Capture the cell that displays the provided text and extract its (X, Y) central coordinate. 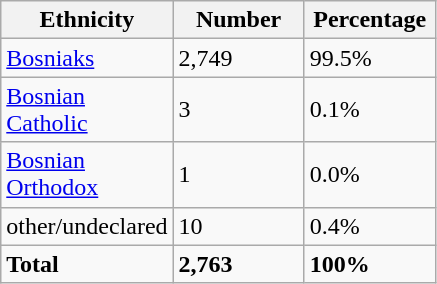
0.1% (370, 110)
1 (238, 174)
Total (87, 264)
Percentage (370, 20)
2,749 (238, 58)
3 (238, 110)
0.0% (370, 174)
2,763 (238, 264)
100% (370, 264)
0.4% (370, 226)
Bosniaks (87, 58)
Bosnian Catholic (87, 110)
99.5% (370, 58)
Bosnian Orthodox (87, 174)
Number (238, 20)
other/undeclared (87, 226)
10 (238, 226)
Ethnicity (87, 20)
